Provide the (X, Y) coordinate of the cell's center where the given text is located.  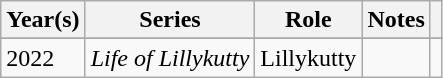
Role (308, 20)
2022 (43, 58)
Lillykutty (308, 58)
Notes (396, 20)
Life of Lillykutty (170, 58)
Year(s) (43, 20)
Series (170, 20)
